Output the [X, Y] coordinate of the center of the cell containing the given text.  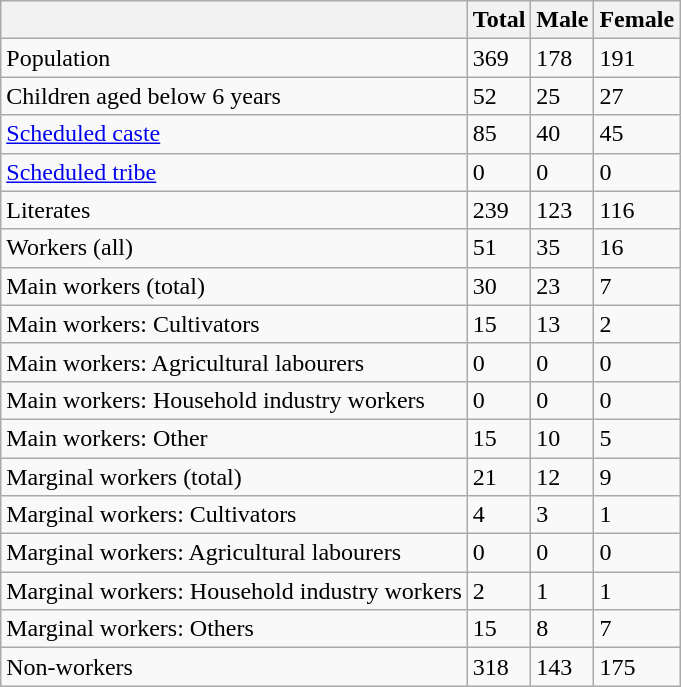
13 [562, 324]
4 [499, 515]
51 [499, 248]
45 [637, 134]
5 [637, 438]
239 [499, 210]
85 [499, 134]
143 [562, 667]
16 [637, 248]
318 [499, 667]
Main workers: Household industry workers [234, 400]
Children aged below 6 years [234, 96]
Non-workers [234, 667]
9 [637, 477]
Marginal workers: Cultivators [234, 515]
40 [562, 134]
27 [637, 96]
Marginal workers (total) [234, 477]
Scheduled tribe [234, 172]
Main workers: Other [234, 438]
Main workers: Agricultural labourers [234, 362]
52 [499, 96]
10 [562, 438]
25 [562, 96]
35 [562, 248]
Scheduled caste [234, 134]
12 [562, 477]
369 [499, 58]
175 [637, 667]
Literates [234, 210]
178 [562, 58]
Main workers: Cultivators [234, 324]
Marginal workers: Others [234, 629]
191 [637, 58]
Total [499, 20]
Marginal workers: Agricultural labourers [234, 553]
Marginal workers: Household industry workers [234, 591]
Population [234, 58]
30 [499, 286]
Female [637, 20]
116 [637, 210]
23 [562, 286]
Main workers (total) [234, 286]
8 [562, 629]
Workers (all) [234, 248]
Male [562, 20]
123 [562, 210]
3 [562, 515]
21 [499, 477]
